For the text-containing cell, return its midpoint in (X, Y) coordinate format. 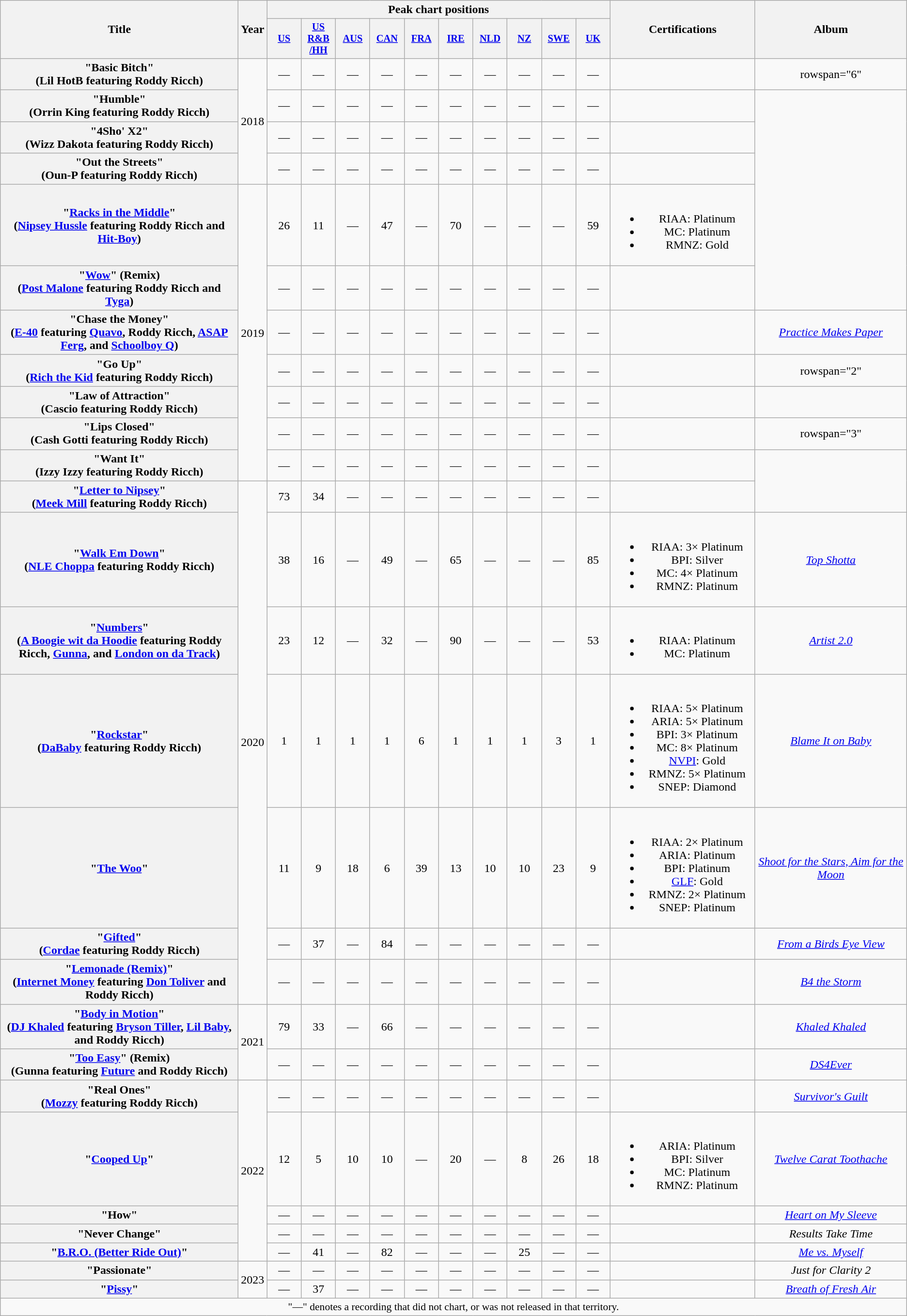
"Basic Bitch"(Lil HotB featuring Roddy Ricch) (119, 74)
B4 the Storm (830, 982)
2020 (253, 743)
"Gifted"(Cordae featuring Roddy Ricch) (119, 943)
41 (319, 1252)
"How" (119, 1215)
"Walk Em Down"(NLE Choppa featuring Roddy Ricch) (119, 559)
"Real Ones"(Mozzy featuring Roddy Ricch) (119, 1096)
rowspan="6" (830, 74)
38 (284, 559)
Practice Makes Paper (830, 333)
"Cooped Up" (119, 1159)
5 (319, 1159)
3 (559, 741)
8 (524, 1159)
32 (387, 640)
UK (593, 39)
"B.R.O. (Better Ride Out)" (119, 1252)
"Body in Motion"(DJ Khaled featuring Bryson Tiller, Lil Baby, and Roddy Ricch) (119, 1027)
73 (284, 496)
NZ (524, 39)
2023 (253, 1280)
"Passionate" (119, 1270)
"Pissy" (119, 1289)
49 (387, 559)
AUS (353, 39)
rowspan="3" (830, 433)
"Numbers"(A Boogie wit da Hoodie featuring Roddy Ricch, Gunna, and London on da Track) (119, 640)
47 (387, 225)
"Go Up"(Rich the Kid featuring Roddy Ricch) (119, 370)
"Racks in the Middle"(Nipsey Hussle featuring Roddy Ricch and Hit-Boy) (119, 225)
Title (119, 30)
Year (253, 30)
2018 (253, 121)
IRE (455, 39)
FRA (422, 39)
Top Shotta (830, 559)
Shoot for the Stars, Aim for the Moon (830, 868)
"Lips Closed"(Cash Gotti featuring Roddy Ricch) (119, 433)
20 (455, 1159)
82 (387, 1252)
"Rockstar"(DaBaby featuring Roddy Ricch) (119, 741)
65 (455, 559)
rowspan="2" (830, 370)
25 (524, 1252)
13 (455, 868)
"The Woo" (119, 868)
Me vs. Myself (830, 1252)
"—" denotes a recording that did not chart, or was not released in that territory. (453, 1307)
Artist 2.0 (830, 640)
"Want It"(Izzy Izzy featuring Roddy Ricch) (119, 465)
ARIA: PlatinumBPI: SilverMC: PlatinumRMNZ: Platinum (682, 1159)
59 (593, 225)
84 (387, 943)
Khaled Khaled (830, 1027)
RIAA: 5× PlatinumARIA: 5× PlatinumBPI: 3× PlatinumMC: 8× PlatinumNVPI: GoldRMNZ: 5× PlatinumSNEP: Diamond (682, 741)
Heart on My Sleeve (830, 1215)
USR&B/HH (319, 39)
66 (387, 1027)
16 (319, 559)
From a Birds Eye View (830, 943)
DS4Ever (830, 1064)
Peak chart positions (439, 10)
Blame It on Baby (830, 741)
SWE (559, 39)
CAN (387, 39)
Certifications (682, 30)
"Law of Attraction"(Cascio featuring Roddy Ricch) (119, 402)
Results Take Time (830, 1234)
2022 (253, 1171)
33 (319, 1027)
US (284, 39)
RIAA: PlatinumMC: Platinum (682, 640)
"Never Change" (119, 1234)
70 (455, 225)
53 (593, 640)
Breath of Fresh Air (830, 1289)
2021 (253, 1042)
"Letter to Nipsey"(Meek Mill featuring Roddy Ricch) (119, 496)
RIAA: 3× PlatinumBPI: SilverMC: 4× PlatinumRMNZ: Platinum (682, 559)
Survivor's Guilt (830, 1096)
39 (422, 868)
"Chase the Money"(E-40 featuring Quavo, Roddy Ricch, ASAP Ferg, and Schoolboy Q) (119, 333)
RIAA: PlatinumMC: PlatinumRMNZ: Gold (682, 225)
90 (455, 640)
"Out the Streets"(Oun-P featuring Roddy Ricch) (119, 169)
NLD (490, 39)
85 (593, 559)
RIAA: 2× PlatinumARIA: PlatinumBPI: PlatinumGLF: GoldRMNZ: 2× PlatinumSNEP: Platinum (682, 868)
Twelve Carat Toothache (830, 1159)
"Lemonade (Remix)"(Internet Money featuring Don Toliver and Roddy Ricch) (119, 982)
Just for Clarity 2 (830, 1270)
"Wow" (Remix)(Post Malone featuring Roddy Ricch and Tyga) (119, 288)
79 (284, 1027)
"4Sho' X2"(Wizz Dakota featuring Roddy Ricch) (119, 138)
"Too Easy" (Remix)(Gunna featuring Future and Roddy Ricch) (119, 1064)
Album (830, 30)
"Humble"(Orrin King featuring Roddy Ricch) (119, 106)
2019 (253, 333)
34 (319, 496)
